Determine the (x, y) coordinate at the center of the cell enclosing the given text.  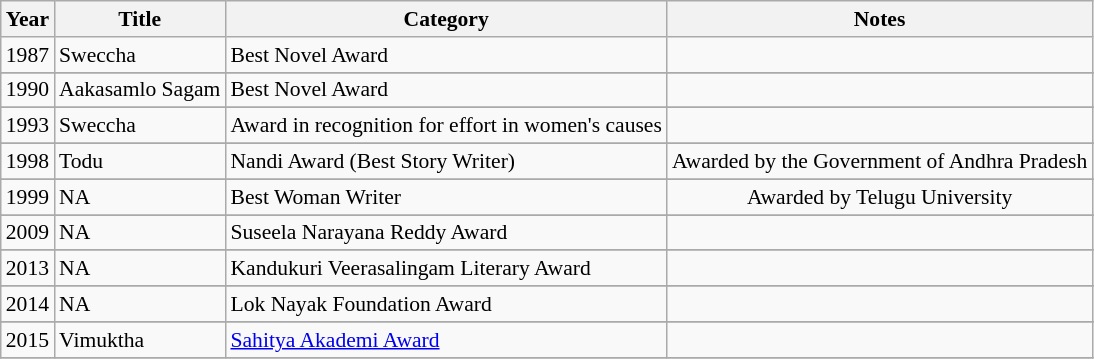
2015 (28, 340)
Kandukuri Veerasalingam Literary Award (446, 269)
Title (140, 19)
Lok Nayak Foundation Award (446, 304)
Best Woman Writer (446, 197)
1987 (28, 55)
1993 (28, 126)
Year (28, 19)
1990 (28, 90)
Category (446, 19)
2013 (28, 269)
1999 (28, 197)
Aakasamlo Sagam (140, 90)
Notes (880, 19)
Nandi Award (Best Story Writer) (446, 162)
1998 (28, 162)
Todu (140, 162)
Vimuktha (140, 340)
2014 (28, 304)
Award in recognition for effort in women's causes (446, 126)
Awarded by Telugu University (880, 197)
2009 (28, 233)
Suseela Narayana Reddy Award (446, 233)
Awarded by the Government of Andhra Pradesh (880, 162)
Sahitya Akademi Award (446, 340)
